Return the [X, Y] coordinate for the center point of the cell that contains the specified text.  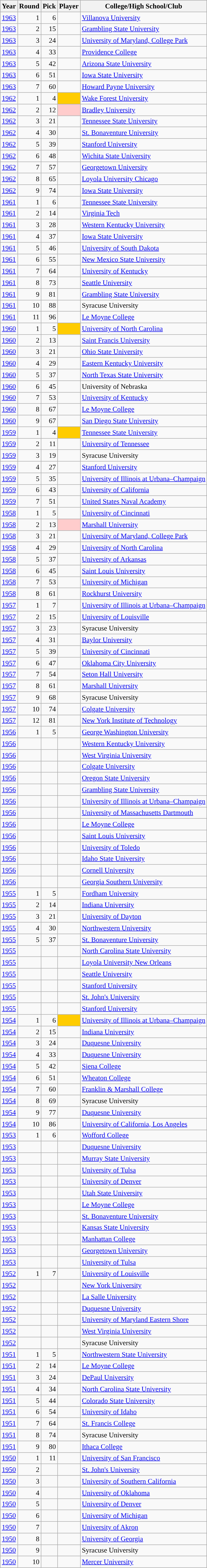
65 [49, 179]
Loyola University Chicago [144, 179]
Eastern Kentucky University [144, 364]
San Diego State University [144, 421]
New Mexico State University [144, 260]
57 [49, 168]
86 [49, 1124]
Seton Hall University [144, 674]
Year [9, 6]
Northwestern University [144, 928]
Wichita State University [144, 156]
Virginia Tech [144, 214]
La Salle University [144, 1297]
Oklahoma City University [144, 663]
New York University [144, 1286]
Loyola University New Orleans [144, 963]
College/High School/Club [144, 6]
73 [49, 283]
43 [49, 490]
University of South Dakota [144, 248]
Ithaca College [144, 1447]
88 [49, 306]
Oregon State University [144, 778]
University of California [144, 490]
23 [49, 629]
77 [49, 1113]
University of Toledo [144, 848]
Wofford College [144, 1135]
St. Francis College [144, 1424]
Round [29, 6]
69 [49, 1101]
27 [49, 467]
80 [49, 1447]
Manhattan College [144, 1239]
North Texas State University [144, 375]
George Washington University [144, 732]
Wake Forest University [144, 98]
Wheaton College [144, 1078]
Fordham University [144, 894]
68 [49, 698]
19 [49, 456]
Player [69, 6]
University of San Francisco [144, 1458]
New York Institute of Technology [144, 721]
University of Massachusetts Dartmouth [144, 813]
United States Naval Academy [144, 502]
Howard Payne University [144, 87]
University of Oklahoma [144, 1493]
55 [49, 260]
Cornell University [144, 871]
Colorado State University [144, 1401]
Pick [49, 6]
Baylor University [144, 640]
28 [49, 225]
Northwestern State University [144, 1354]
Idaho State University [144, 859]
University of Nebraska [144, 387]
Siena College [144, 1067]
47 [49, 663]
46 [49, 248]
DePaul University [144, 1378]
35 [49, 479]
Rockhurst University [144, 594]
96 [49, 317]
University of Akron [144, 1528]
Arizona State University [144, 64]
University of Maryland Eastern Shore [144, 1320]
University of Arkansas [144, 559]
University of Georgia [144, 1539]
Ohio State University [144, 352]
University of Southern California [144, 1481]
University of Tennessee [144, 444]
44 [49, 1401]
Bradley University [144, 110]
Franklin & Marshall College [144, 1090]
Mercer University [144, 1562]
48 [49, 156]
University of Dayton [144, 917]
University of Idaho [144, 1412]
Georgia Southern University [144, 882]
Villanova University [144, 18]
31 [49, 640]
Saint Francis University [144, 340]
34 [49, 1389]
Providence College [144, 52]
Utah State University [144, 1193]
Murray State University [144, 1159]
Kansas State University [144, 1228]
University of California, Los Angeles [144, 1124]
